Determine the [X, Y] coordinate at the center of the cell enclosing the given text.  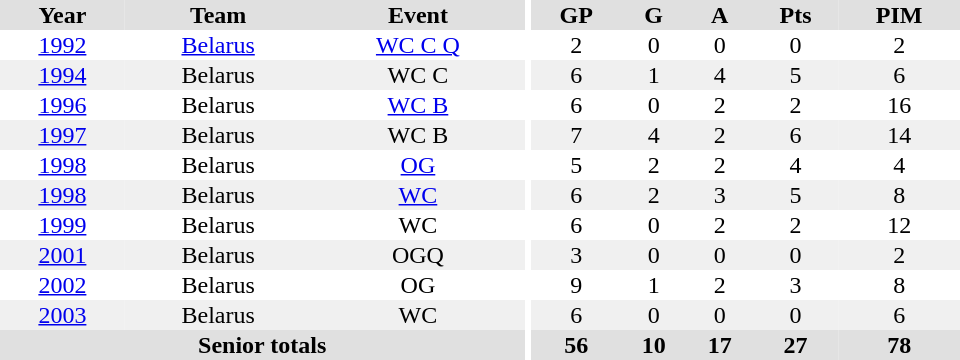
17 [720, 345]
1992 [62, 45]
7 [576, 135]
Year [62, 15]
1994 [62, 75]
14 [899, 135]
Team [218, 15]
OGQ [418, 255]
A [720, 15]
12 [899, 225]
Pts [796, 15]
Senior totals [262, 345]
1997 [62, 135]
2003 [62, 315]
1996 [62, 105]
78 [899, 345]
16 [899, 105]
27 [796, 345]
GP [576, 15]
56 [576, 345]
10 [654, 345]
WC C Q [418, 45]
Event [418, 15]
9 [576, 285]
PIM [899, 15]
2002 [62, 285]
2001 [62, 255]
WC C [418, 75]
G [654, 15]
1999 [62, 225]
